Scan for the cell matching the given text and deliver its [x, y] coordinate at center. 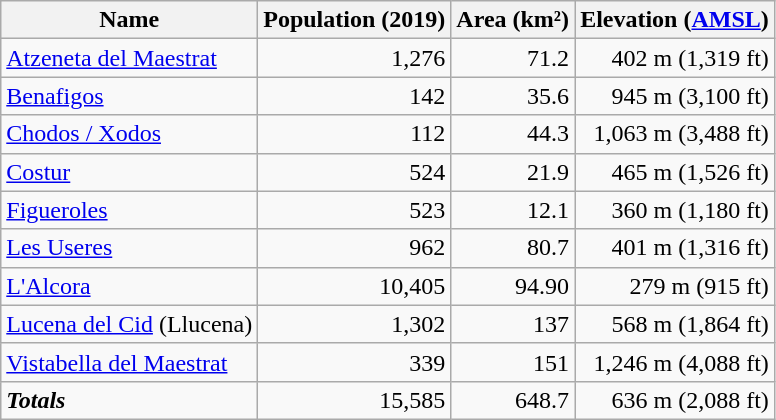
94.90 [513, 286]
142 [354, 96]
Lucena del Cid (Llucena) [130, 324]
112 [354, 134]
137 [513, 324]
Population (2019) [354, 20]
80.7 [513, 248]
Totals [130, 400]
Area (km²) [513, 20]
1,246 m (4,088 ft) [675, 362]
12.1 [513, 210]
360 m (1,180 ft) [675, 210]
1,302 [354, 324]
44.3 [513, 134]
1,276 [354, 58]
Chodos / Xodos [130, 134]
Atzeneta del Maestrat [130, 58]
71.2 [513, 58]
524 [354, 172]
568 m (1,864 ft) [675, 324]
402 m (1,319 ft) [675, 58]
279 m (915 ft) [675, 286]
Name [130, 20]
15,585 [354, 400]
465 m (1,526 ft) [675, 172]
151 [513, 362]
401 m (1,316 ft) [675, 248]
21.9 [513, 172]
35.6 [513, 96]
Benafigos [130, 96]
Figueroles [130, 210]
339 [354, 362]
636 m (2,088 ft) [675, 400]
Elevation (AMSL) [675, 20]
Vistabella del Maestrat [130, 362]
945 m (3,100 ft) [675, 96]
Les Useres [130, 248]
1,063 m (3,488 ft) [675, 134]
962 [354, 248]
648.7 [513, 400]
Costur [130, 172]
10,405 [354, 286]
523 [354, 210]
L'Alcora [130, 286]
